Return the (X, Y) coordinate for the center point of the cell that contains the specified text.  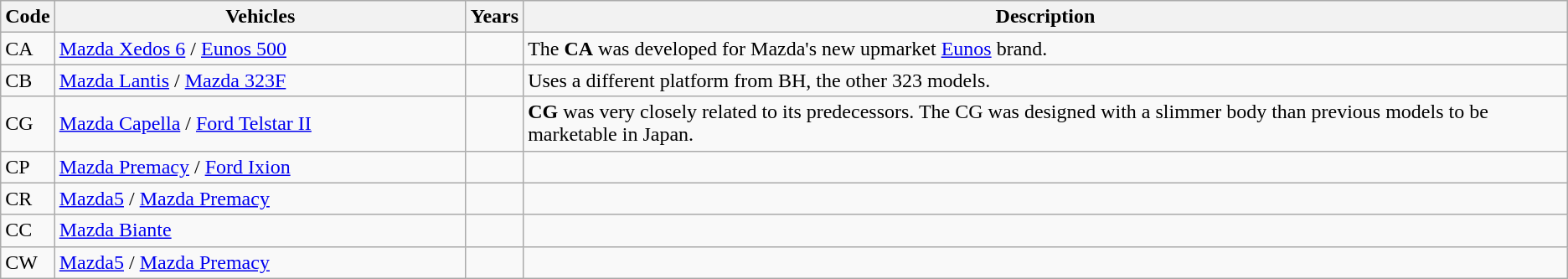
CB (28, 80)
The CA was developed for Mazda's new upmarket Eunos brand. (1045, 49)
Code (28, 17)
Mazda Capella / Ford Telstar II (260, 124)
CG was very closely related to its predecessors. The CG was designed with a slimmer body than previous models to be marketable in Japan. (1045, 124)
CR (28, 199)
Mazda Biante (260, 230)
Mazda Premacy / Ford Ixion (260, 167)
CC (28, 230)
Mazda Lantis / Mazda 323F (260, 80)
CG (28, 124)
Vehicles (260, 17)
CW (28, 262)
Description (1045, 17)
Uses a different platform from BH, the other 323 models. (1045, 80)
Years (494, 17)
Mazda Xedos 6 / Eunos 500 (260, 49)
CP (28, 167)
CA (28, 49)
